Scan for the cell matching the given text and deliver its [X, Y] coordinate at center. 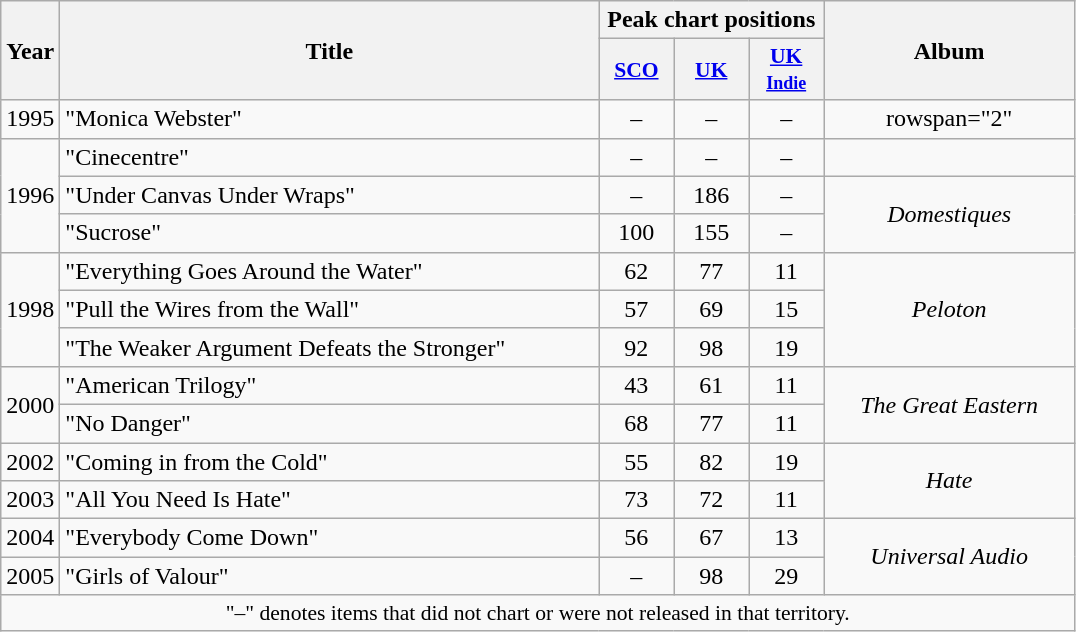
2005 [30, 576]
"Everything Goes Around the Water" [330, 271]
2004 [30, 538]
13 [786, 538]
Universal Audio [950, 557]
Title [330, 50]
1995 [30, 119]
55 [636, 461]
100 [636, 233]
"The Weaker Argument Defeats the Stronger" [330, 347]
"Everybody Come Down" [330, 538]
2003 [30, 500]
"Cinecentre" [330, 157]
72 [712, 500]
68 [636, 423]
186 [712, 195]
69 [712, 309]
"Sucrose" [330, 233]
"–" denotes items that did not chart or were not released in that territory. [538, 613]
73 [636, 500]
"American Trilogy" [330, 385]
"All You Need Is Hate" [330, 500]
The Great Eastern [950, 404]
43 [636, 385]
Hate [950, 480]
15 [786, 309]
82 [712, 461]
Year [30, 50]
2000 [30, 404]
1996 [30, 195]
92 [636, 347]
2002 [30, 461]
"Under Canvas Under Wraps" [330, 195]
62 [636, 271]
SCO [636, 70]
155 [712, 233]
57 [636, 309]
61 [712, 385]
UKIndie [786, 70]
Album [950, 50]
67 [712, 538]
"No Danger" [330, 423]
"Girls of Valour" [330, 576]
UK [712, 70]
"Pull the Wires from the Wall" [330, 309]
29 [786, 576]
Peloton [950, 309]
Peak chart positions [712, 20]
Domestiques [950, 214]
rowspan="2" [950, 119]
"Monica Webster" [330, 119]
"Coming in from the Cold" [330, 461]
1998 [30, 309]
56 [636, 538]
